Find where the given text appears and provide that cell's center as [X, Y] coordinate. 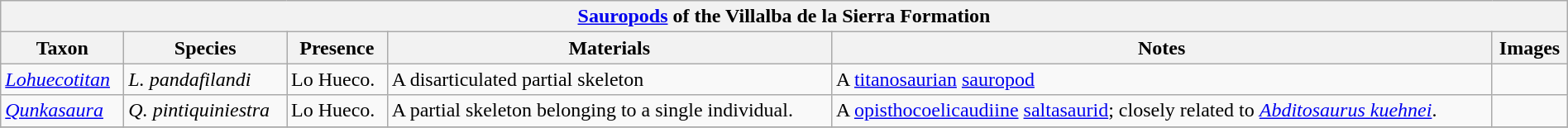
A partial skeleton belonging to a single individual. [609, 111]
Images [1530, 48]
A titanosaurian sauropod [1161, 79]
A disarticulated partial skeleton [609, 79]
Qunkasaura [63, 111]
Taxon [63, 48]
Notes [1161, 48]
Species [205, 48]
A opisthocoelicaudiine saltasaurid; closely related to Abditosaurus kuehnei. [1161, 111]
Sauropods of the Villalba de la Sierra Formation [784, 17]
Lohuecotitan [63, 79]
L. pandafilandi [205, 79]
Q. pintiquiniestra [205, 111]
Presence [337, 48]
Materials [609, 48]
